For the text-containing cell, return its midpoint in [X, Y] coordinate format. 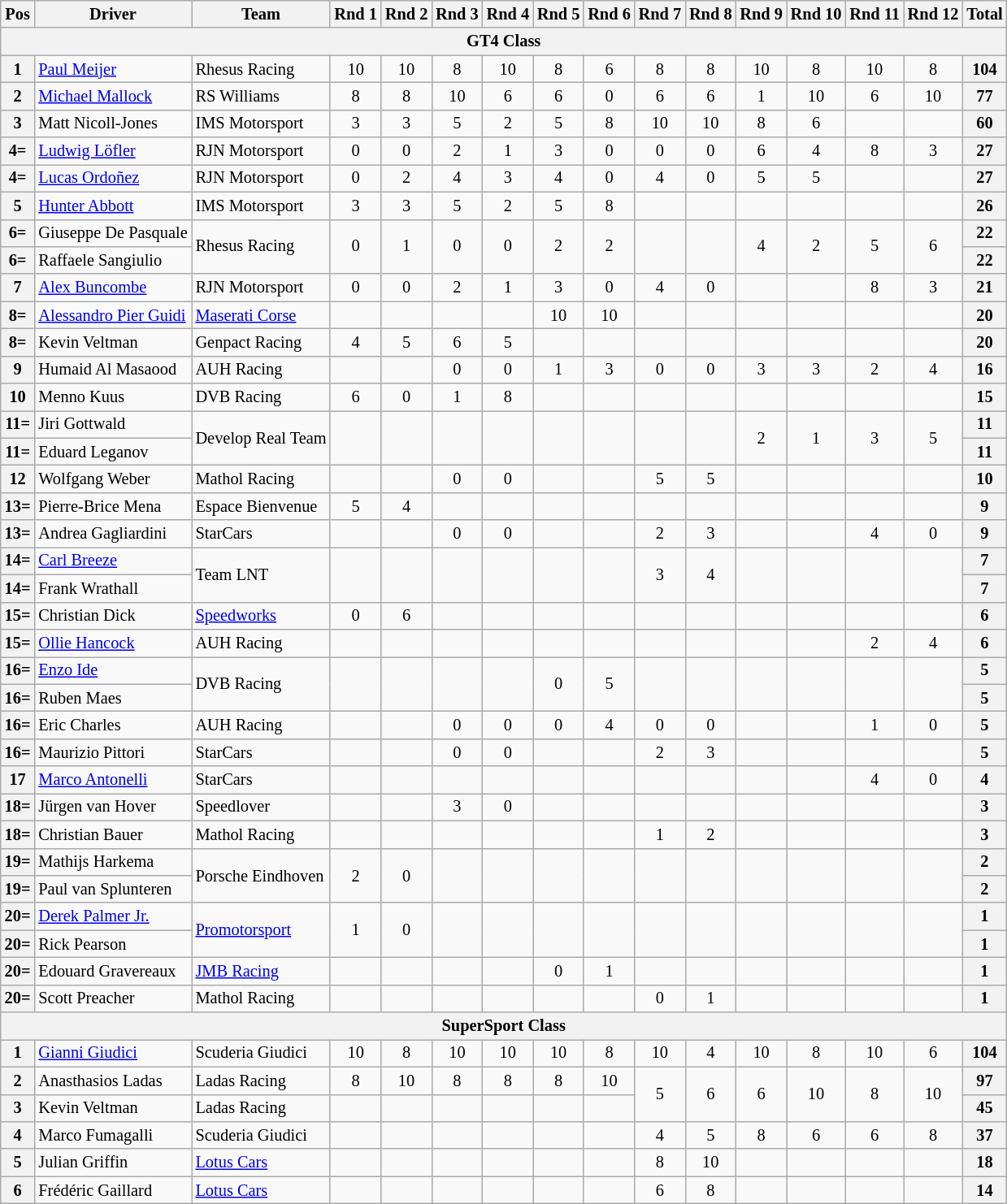
Ruben Maes [112, 698]
14 [984, 1190]
Wolfgang Weber [112, 479]
Ollie Hancock [112, 643]
Marco Fumagalli [112, 1135]
Rnd 4 [508, 14]
Gianni Giudici [112, 1053]
Rnd 5 [558, 14]
Frank Wrathall [112, 588]
Rnd 9 [761, 14]
Team [262, 14]
Lucas Ordoñez [112, 178]
Promotorsport [262, 929]
Ludwig Löfler [112, 151]
Speedworks [262, 616]
Michael Mallock [112, 96]
Matt Nicoll-Jones [112, 123]
45 [984, 1108]
Alex Buncombe [112, 288]
Jiri Gottwald [112, 424]
97 [984, 1081]
Anasthasios Ladas [112, 1081]
Pos [18, 14]
Hunter Abbott [112, 206]
Rick Pearson [112, 944]
Rnd 10 [816, 14]
Maurizio Pittori [112, 752]
Rnd 6 [609, 14]
Eduard Leganov [112, 452]
Team LNT [262, 574]
26 [984, 206]
Driver [112, 14]
60 [984, 123]
37 [984, 1135]
Marco Antonelli [112, 780]
Jürgen van Hover [112, 807]
Maserati Corse [262, 315]
Rnd 11 [875, 14]
Alessandro Pier Guidi [112, 315]
Edouard Gravereaux [112, 971]
Humaid Al Masaood [112, 370]
Christian Dick [112, 616]
18 [984, 1163]
Rnd 3 [457, 14]
Rnd 2 [406, 14]
Christian Bauer [112, 834]
17 [18, 780]
Espace Bienvenue [262, 506]
Rnd 1 [355, 14]
Porsche Eindhoven [262, 876]
Paul Meijer [112, 69]
JMB Racing [262, 971]
16 [984, 370]
Andrea Gagliardini [112, 534]
Julian Griffin [112, 1163]
Rnd 7 [660, 14]
Raffaele Sangiulio [112, 260]
Rnd 8 [710, 14]
Develop Real Team [262, 437]
Pierre-Brice Mena [112, 506]
Derek Palmer Jr. [112, 916]
Menno Kuus [112, 397]
Rnd 12 [933, 14]
77 [984, 96]
Total [984, 14]
Frédéric Gaillard [112, 1190]
Carl Breeze [112, 561]
Eric Charles [112, 725]
SuperSport Class [504, 1026]
15 [984, 397]
Genpact Racing [262, 342]
Giuseppe De Pasquale [112, 233]
Enzo Ide [112, 670]
Paul van Splunteren [112, 889]
GT4 Class [504, 41]
RS Williams [262, 96]
12 [18, 479]
Mathijs Harkema [112, 862]
Speedlover [262, 807]
21 [984, 288]
Scott Preacher [112, 998]
